From the cell containing the given text, extract its center point as (x, y) coordinate. 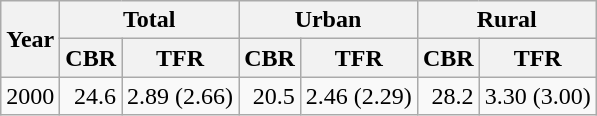
Urban (328, 20)
2000 (30, 96)
Year (30, 39)
2.46 (2.29) (358, 96)
Total (150, 20)
2.89 (2.66) (180, 96)
28.2 (448, 96)
20.5 (270, 96)
24.6 (91, 96)
Rural (506, 20)
3.30 (3.00) (538, 96)
